Pinpoint the cell where the given text exists, returning its [X, Y] midpoint coordinate. 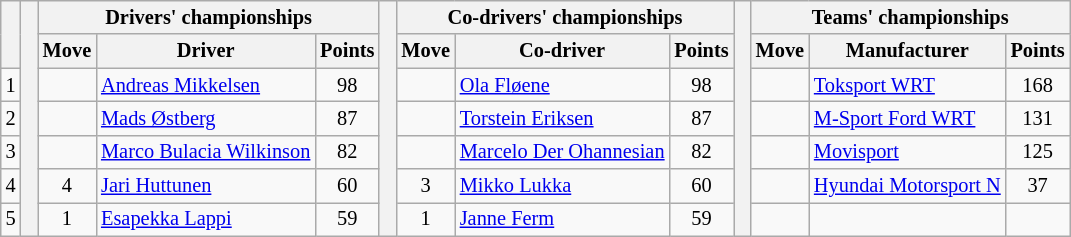
Janne Ferm [562, 219]
Marcelo Der Ohannesian [562, 152]
Co-driver [562, 51]
Ola Fløene [562, 85]
Hyundai Motorsport N [908, 186]
Esapekka Lappi [206, 219]
2 [11, 118]
Movisport [908, 152]
Co-drivers' championships [564, 17]
125 [1038, 152]
5 [11, 219]
Driver [206, 51]
Andreas Mikkelsen [206, 85]
168 [1038, 85]
Jari Huttunen [206, 186]
131 [1038, 118]
M-Sport Ford WRT [908, 118]
Torstein Eriksen [562, 118]
Toksport WRT [908, 85]
Manufacturer [908, 51]
Drivers' championships [209, 17]
Marco Bulacia Wilkinson [206, 152]
Teams' championships [910, 17]
37 [1038, 186]
Mads Østberg [206, 118]
Mikko Lukka [562, 186]
